Output the [x, y] coordinate of the center of the cell containing the given text.  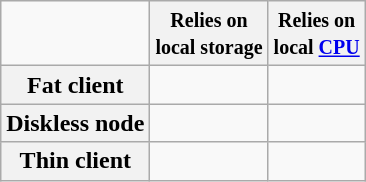
Relies on local storage [209, 34]
Diskless node [76, 123]
Thin client [76, 161]
Fat client [76, 85]
Relies on local CPU [316, 34]
